Locate the cell with the specified text and output its [X, Y] center coordinate. 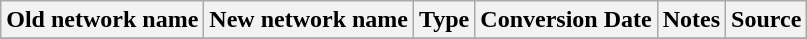
Conversion Date [566, 20]
Notes [691, 20]
Source [766, 20]
Type [444, 20]
New network name [309, 20]
Old network name [102, 20]
